Detect which cell encompasses the target text, then output its [x, y] center coordinate. 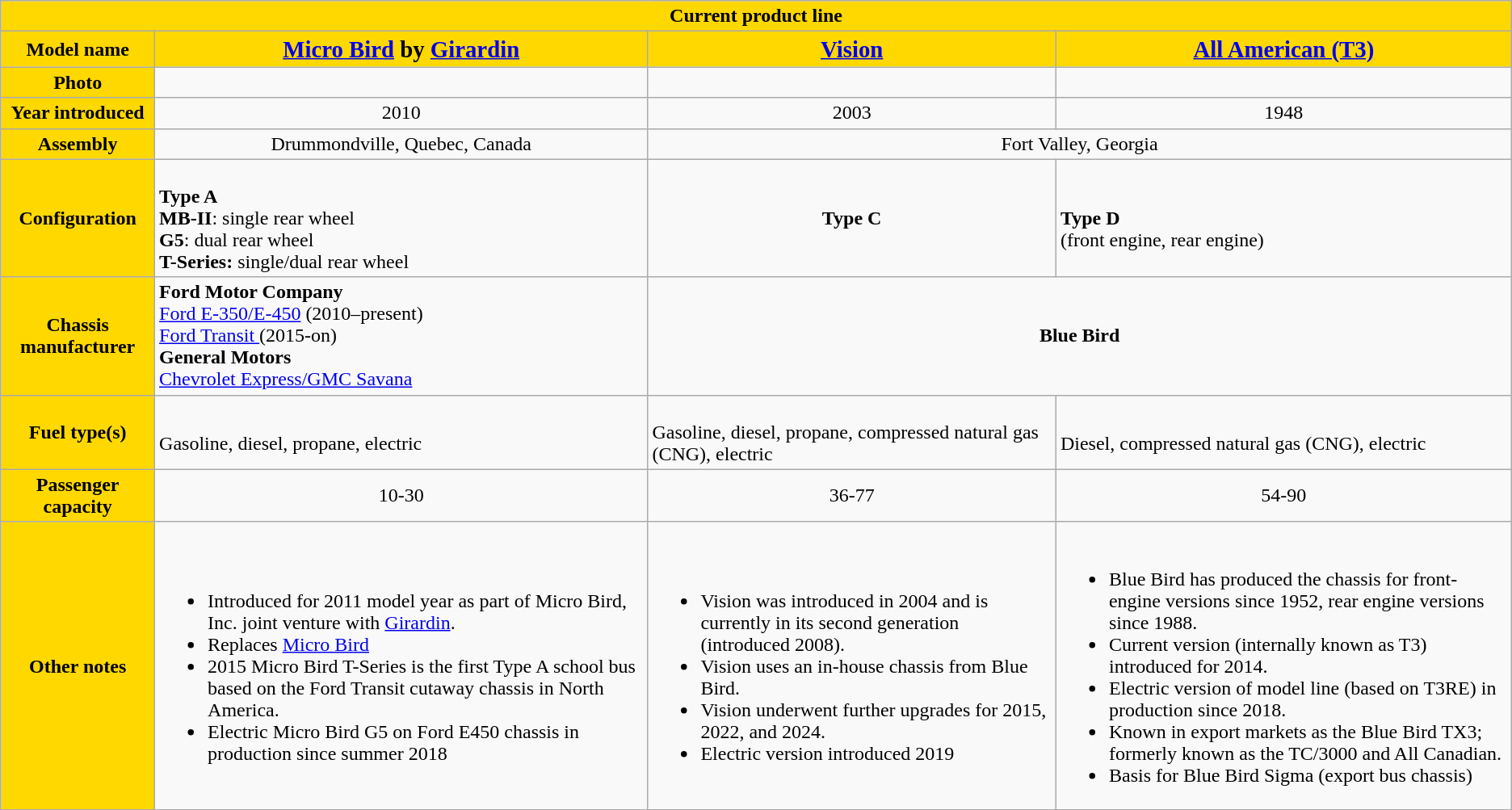
2003 [852, 113]
Chassis manufacturer [78, 336]
Year introduced [78, 113]
Fort Valley, Georgia [1079, 144]
Fuel type(s) [78, 432]
Type D(front engine, rear engine) [1283, 218]
Assembly [78, 144]
54-90 [1283, 496]
Passenger capacity [78, 496]
2010 [401, 113]
Type C [852, 218]
36-77 [852, 496]
Other notes [78, 665]
Vision [852, 49]
All American (T3) [1283, 49]
Model name [78, 49]
Gasoline, diesel, propane, compressed natural gas (CNG), electric [852, 432]
Drummondville, Quebec, Canada [401, 144]
Micro Bird by Girardin [401, 49]
Photo [78, 82]
Type AMB-II: single rear wheelG5: dual rear wheelT-Series: single/dual rear wheel [401, 218]
Gasoline, diesel, propane, electric [401, 432]
Blue Bird [1079, 336]
Configuration [78, 218]
Current product line [756, 16]
Ford Motor CompanyFord E-350/E-450 (2010–present)Ford Transit (2015-on)General MotorsChevrolet Express/GMC Savana [401, 336]
10-30 [401, 496]
1948 [1283, 113]
Diesel, compressed natural gas (CNG), electric [1283, 432]
